Scan for the cell matching the given text and deliver its [x, y] coordinate at center. 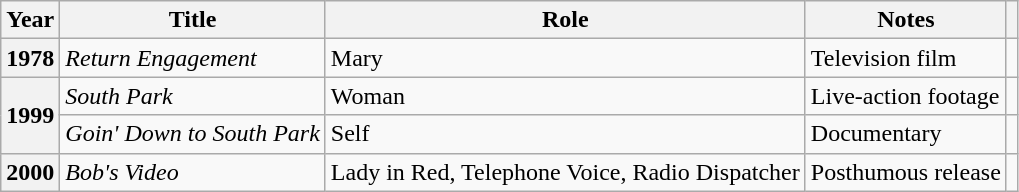
1999 [30, 115]
Television film [906, 58]
Documentary [906, 134]
Return Engagement [193, 58]
2000 [30, 172]
Live-action footage [906, 96]
Notes [906, 20]
Lady in Red, Telephone Voice, Radio Dispatcher [565, 172]
1978 [30, 58]
Goin' Down to South Park [193, 134]
Role [565, 20]
Self [565, 134]
Woman [565, 96]
Mary [565, 58]
Title [193, 20]
Posthumous release [906, 172]
South Park [193, 96]
Year [30, 20]
Bob's Video [193, 172]
